From the cell containing the given text, extract its center point as [x, y] coordinate. 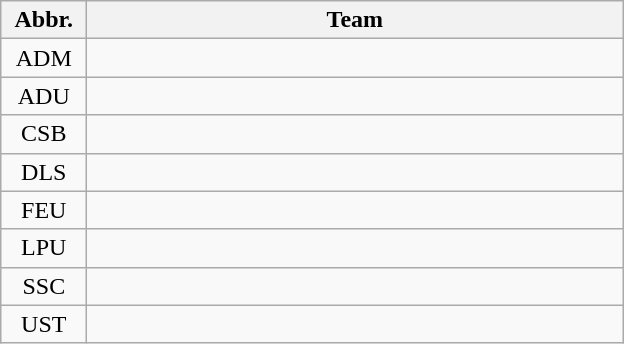
CSB [44, 134]
SSC [44, 286]
FEU [44, 210]
UST [44, 324]
Team [355, 20]
ADU [44, 96]
ADM [44, 58]
DLS [44, 172]
Abbr. [44, 20]
LPU [44, 248]
